Capture the cell that displays the provided text and extract its (X, Y) central coordinate. 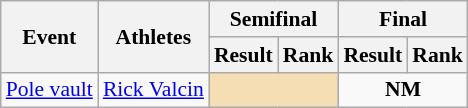
Event (50, 36)
Athletes (154, 36)
Final (402, 19)
NM (402, 90)
Pole vault (50, 90)
Semifinal (274, 19)
Rick Valcin (154, 90)
